Locate the cell with the specified text and output its (x, y) center coordinate. 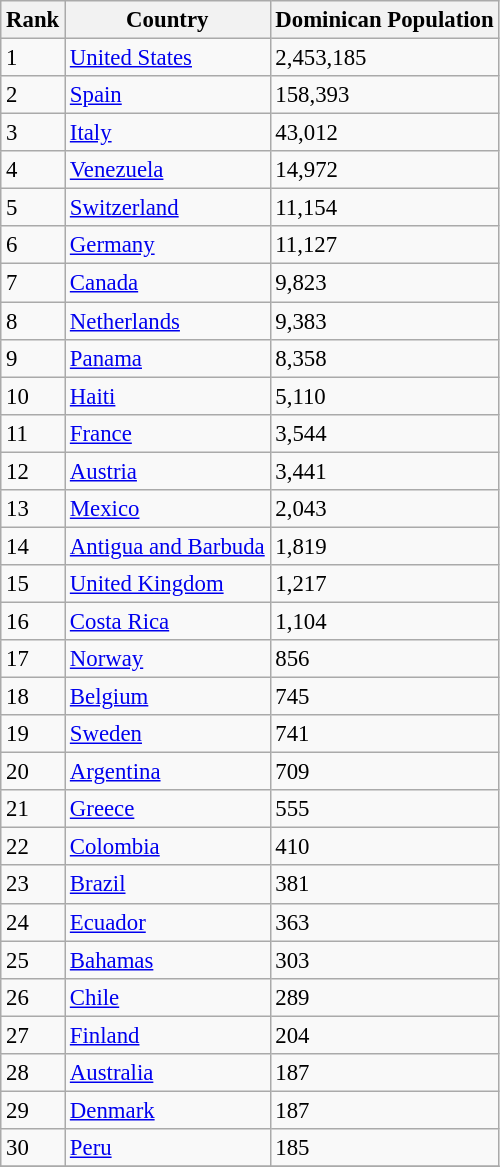
28 (33, 1073)
Peru (168, 1148)
23 (33, 885)
741 (384, 734)
21 (33, 809)
Chile (168, 997)
3 (33, 133)
Brazil (168, 885)
5 (33, 208)
19 (33, 734)
2 (33, 95)
Bahamas (168, 960)
Spain (168, 95)
United Kingdom (168, 584)
745 (384, 697)
Switzerland (168, 208)
Dominican Population (384, 20)
363 (384, 922)
3,544 (384, 433)
25 (33, 960)
Australia (168, 1073)
2,453,185 (384, 58)
9,383 (384, 321)
14,972 (384, 170)
9,823 (384, 283)
29 (33, 1110)
Mexico (168, 509)
26 (33, 997)
709 (384, 772)
1,819 (384, 546)
8 (33, 321)
2,043 (384, 509)
Belgium (168, 697)
Finland (168, 1035)
12 (33, 471)
Canada (168, 283)
Ecuador (168, 922)
14 (33, 546)
555 (384, 809)
Argentina (168, 772)
1 (33, 58)
Venezuela (168, 170)
158,393 (384, 95)
3,441 (384, 471)
Sweden (168, 734)
27 (33, 1035)
410 (384, 847)
France (168, 433)
30 (33, 1148)
1,217 (384, 584)
United States (168, 58)
11,127 (384, 245)
8,358 (384, 358)
289 (384, 997)
Antigua and Barbuda (168, 546)
Costa Rica (168, 621)
6 (33, 245)
13 (33, 509)
5,110 (384, 396)
303 (384, 960)
43,012 (384, 133)
Austria (168, 471)
Panama (168, 358)
20 (33, 772)
1,104 (384, 621)
10 (33, 396)
381 (384, 885)
Rank (33, 20)
Italy (168, 133)
9 (33, 358)
204 (384, 1035)
Norway (168, 659)
Netherlands (168, 321)
Colombia (168, 847)
4 (33, 170)
24 (33, 922)
Greece (168, 809)
18 (33, 697)
22 (33, 847)
11,154 (384, 208)
7 (33, 283)
15 (33, 584)
17 (33, 659)
Germany (168, 245)
Denmark (168, 1110)
856 (384, 659)
16 (33, 621)
185 (384, 1148)
Country (168, 20)
11 (33, 433)
Haiti (168, 396)
